Extract the [x, y] coordinate from the center of the cell holding the provided text.  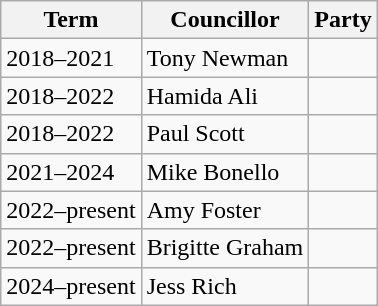
Councillor [225, 20]
Tony Newman [225, 58]
Mike Bonello [225, 172]
Term [71, 20]
Jess Rich [225, 286]
Hamida Ali [225, 96]
2021–2024 [71, 172]
Paul Scott [225, 134]
2018–2021 [71, 58]
Amy Foster [225, 210]
2024–present [71, 286]
Party [343, 20]
Brigitte Graham [225, 248]
